Return (x, y) of the center of cell containing provided text 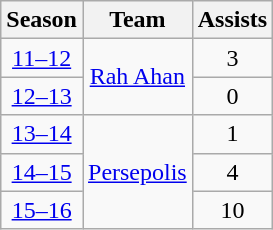
4 (232, 172)
Rah Ahan (137, 77)
1 (232, 134)
14–15 (42, 172)
Persepolis (137, 172)
Season (42, 20)
12–13 (42, 96)
Team (137, 20)
Assists (232, 20)
13–14 (42, 134)
3 (232, 58)
15–16 (42, 210)
10 (232, 210)
0 (232, 96)
11–12 (42, 58)
